Capture the cell that displays the provided text and extract its [x, y] central coordinate. 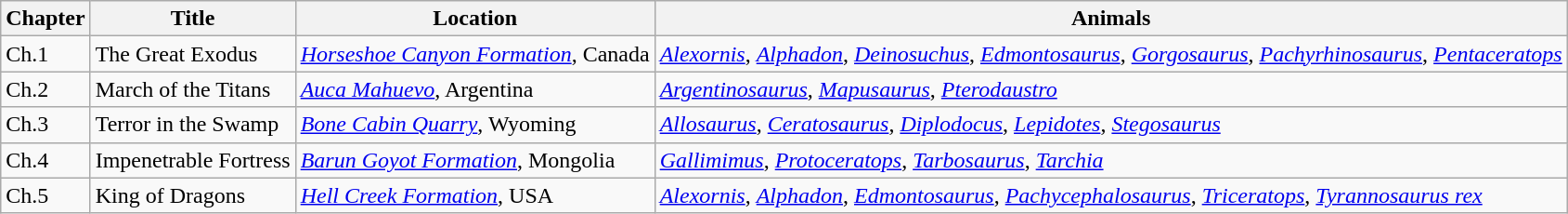
March of the Titans [193, 89]
Animals [1110, 19]
Ch.5 [45, 195]
Allosaurus, Ceratosaurus, Diplodocus, Lepidotes, Stegosaurus [1110, 125]
Location [475, 19]
Alexornis, Alphadon, Deinosuchus, Edmontosaurus, Gorgosaurus, Pachyrhinosaurus, Pentaceratops [1110, 54]
Ch.3 [45, 125]
The Great Exodus [193, 54]
Terror in the Swamp [193, 125]
Ch.4 [45, 160]
King of Dragons [193, 195]
Title [193, 19]
Ch.2 [45, 89]
Barun Goyot Formation, Mongolia [475, 160]
Horseshoe Canyon Formation, Canada [475, 54]
Hell Creek Formation, USA [475, 195]
Bone Cabin Quarry, Wyoming [475, 125]
Argentinosaurus, Mapusaurus, Pterodaustro [1110, 89]
Ch.1 [45, 54]
Chapter [45, 19]
Alexornis, Alphadon, Edmontosaurus, Pachycephalosaurus, Triceratops, Tyrannosaurus rex [1110, 195]
Gallimimus, Protoceratops, Tarbosaurus, Tarchia [1110, 160]
Impenetrable Fortress [193, 160]
Auca Mahuevo, Argentina [475, 89]
